Detect which cell encompasses the target text, then output its (x, y) center coordinate. 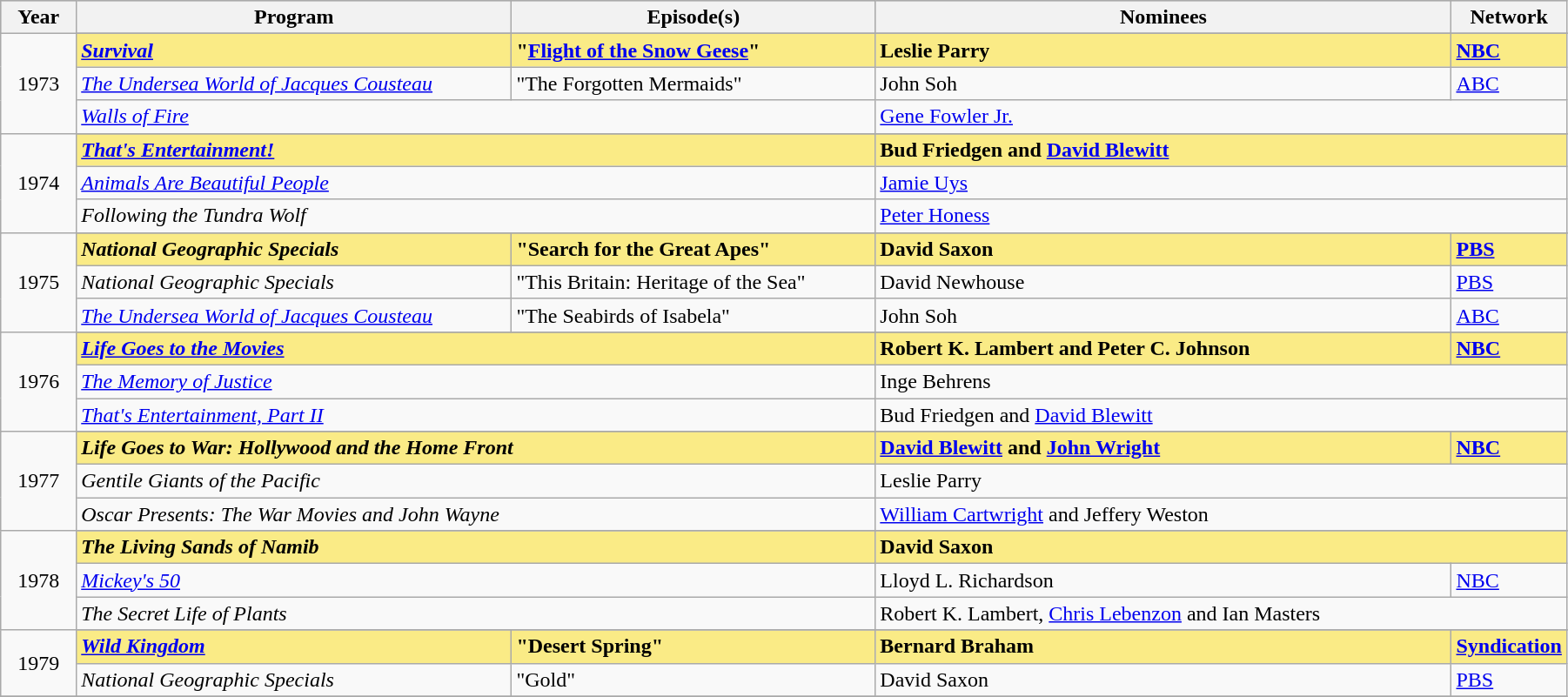
That's Entertainment! (476, 150)
1978 (38, 580)
That's Entertainment, Part II (476, 415)
William Cartwright and Jeffery Weston (1222, 514)
David Newhouse (1163, 282)
1974 (38, 183)
The Secret Life of Plants (476, 613)
Peter Honess (1222, 216)
Network (1509, 17)
Oscar Presents: The War Movies and John Wayne (476, 514)
The Memory of Justice (476, 381)
"The Seabirds of Isabela" (694, 315)
Jamie Uys (1222, 183)
Robert K. Lambert and Peter C. Johnson (1163, 348)
Lloyd L. Richardson (1163, 580)
Walls of Fire (476, 117)
"This Britain: Heritage of the Sea" (694, 282)
Bernard Braham (1163, 647)
Episode(s) (694, 17)
"The Forgotten Mermaids" (694, 84)
1973 (38, 84)
Survival (294, 50)
"Search for the Great Apes" (694, 249)
Program (294, 17)
1979 (38, 663)
David Blewitt and John Wright (1163, 448)
1976 (38, 381)
Robert K. Lambert, Chris Lebenzon and Ian Masters (1222, 613)
"Desert Spring" (694, 647)
1977 (38, 481)
Wild Kingdom (294, 647)
Life Goes to the Movies (476, 348)
Gentile Giants of the Pacific (476, 481)
Following the Tundra Wolf (476, 216)
Animals Are Beautiful People (476, 183)
Gene Fowler Jr. (1222, 117)
The Living Sands of Namib (476, 547)
Mickey's 50 (476, 580)
"Gold" (694, 680)
Nominees (1163, 17)
1975 (38, 282)
Inge Behrens (1222, 381)
"Flight of the Snow Geese" (694, 50)
Life Goes to War: Hollywood and the Home Front (476, 448)
Syndication (1509, 647)
Year (38, 17)
